Provide the (x, y) coordinate of the cell's center where the given text is located.  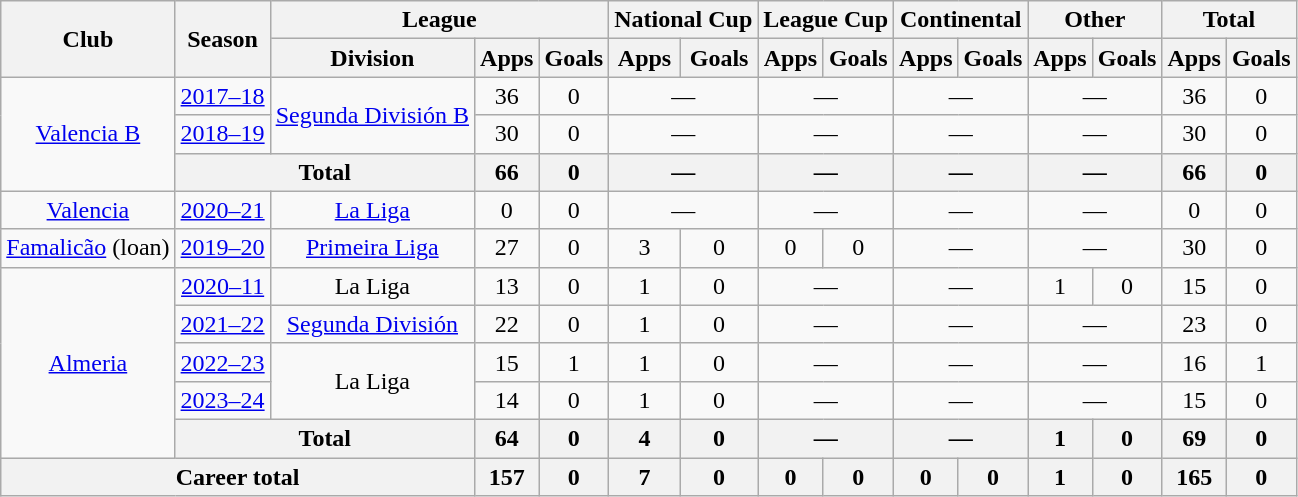
League Cup (826, 20)
Career total (238, 477)
3 (645, 248)
Segunda División B (372, 115)
2021–22 (222, 324)
Segunda División (372, 324)
13 (507, 286)
2018–19 (222, 134)
2023–24 (222, 400)
2020–21 (222, 210)
157 (507, 477)
National Cup (684, 20)
165 (1194, 477)
2019–20 (222, 248)
Valencia B (88, 134)
16 (1194, 362)
2020–11 (222, 286)
Almeria (88, 362)
Primeira Liga (372, 248)
2017–18 (222, 96)
Club (88, 39)
64 (507, 438)
23 (1194, 324)
7 (645, 477)
2022–23 (222, 362)
Valencia (88, 210)
27 (507, 248)
69 (1194, 438)
Famalicão (loan) (88, 248)
League (440, 20)
22 (507, 324)
Continental (961, 20)
Other (1095, 20)
Season (222, 39)
14 (507, 400)
Division (372, 58)
4 (645, 438)
